Find where the given text appears and provide that cell's center as (x, y) coordinate. 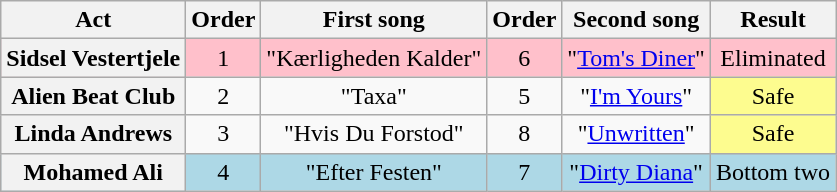
7 (524, 172)
"Tom's Diner" (636, 58)
"Unwritten" (636, 134)
Alien Beat Club (94, 96)
Sidsel Vestertjele (94, 58)
1 (224, 58)
8 (524, 134)
Mohamed Ali (94, 172)
Bottom two (772, 172)
"Taxa" (374, 96)
Eliminated (772, 58)
4 (224, 172)
Act (94, 20)
Linda Andrews (94, 134)
"Efter Festen" (374, 172)
5 (524, 96)
"Kærligheden Kalder" (374, 58)
6 (524, 58)
"I'm Yours" (636, 96)
"Dirty Diana" (636, 172)
2 (224, 96)
Result (772, 20)
First song (374, 20)
"Hvis Du Forstod" (374, 134)
Second song (636, 20)
3 (224, 134)
